Capture the cell that displays the provided text and extract its (X, Y) central coordinate. 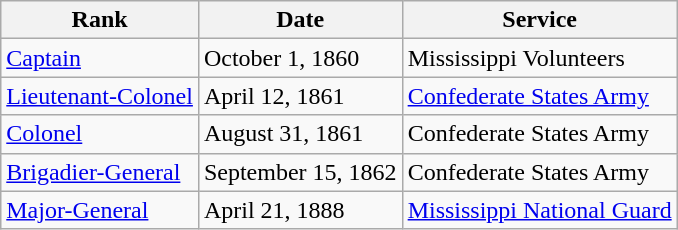
Date (300, 20)
Mississippi Volunteers (540, 58)
Colonel (100, 134)
Captain (100, 58)
Rank (100, 20)
Brigadier-General (100, 172)
April 21, 1888 (300, 210)
Service (540, 20)
Lieutenant-Colonel (100, 96)
April 12, 1861 (300, 96)
Major-General (100, 210)
August 31, 1861 (300, 134)
Mississippi National Guard (540, 210)
September 15, 1862 (300, 172)
October 1, 1860 (300, 58)
